Search for the cell housing the specified text and yield its [x, y] center coordinate. 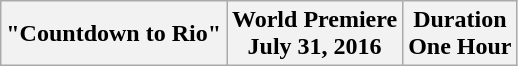
DurationOne Hour [460, 34]
"Countdown to Rio" [114, 34]
World PremiereJuly 31, 2016 [314, 34]
